Pinpoint the cell where the given text exists, returning its (X, Y) midpoint coordinate. 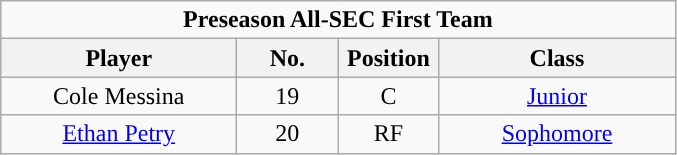
RF (388, 134)
C (388, 96)
Cole Messina (119, 96)
No. (288, 58)
20 (288, 134)
Position (388, 58)
Sophomore (557, 134)
Player (119, 58)
Preseason All-SEC First Team (338, 20)
Junior (557, 96)
Class (557, 58)
19 (288, 96)
Ethan Petry (119, 134)
